Identify which cell holds the provided text, then report its (x, y) central coordinate. 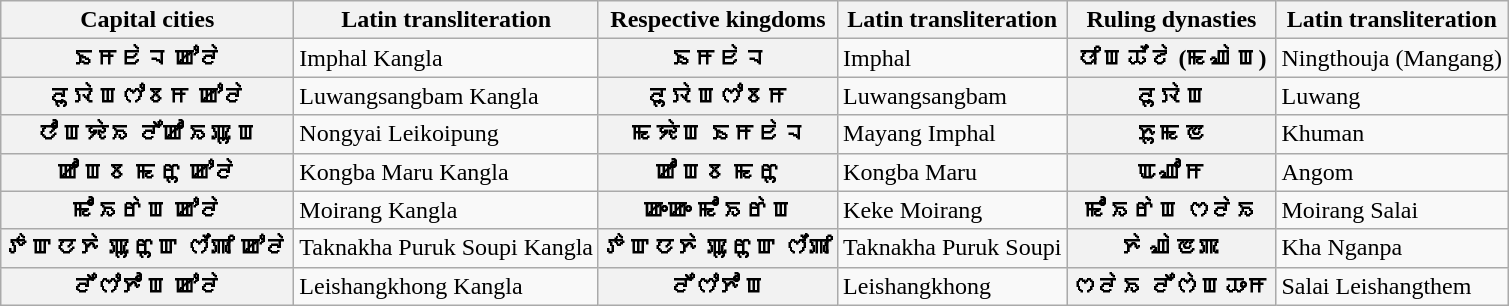
Taknakha Puruk Soupi (952, 248)
Taknakha Puruk Soupi Kangla (446, 248)
Salai Leishangthem (1392, 286)
ꯁꯂꯥꯢ ꯂꯩꯁꯥꯡꯊꯦꯝ (1172, 286)
ꯑꯉꯣꯝ (1172, 172)
ꯃꯣꯢꯔꯥꯡ ꯁꯂꯥꯢ (1172, 210)
Imphal (952, 58)
ꯅꯣꯡꯌꯥꯢ ꯂꯩꯀꯣꯢꯄꯨꯡ (148, 134)
Leishangkhong Kangla (446, 286)
ꯅꯤꯡꯊꯧꯖꯥ (ꯃꯉꯥꯡ) (1172, 58)
ꯈꯥ ꯉꯥꯟꯄ (1172, 248)
Moirang Kangla (446, 210)
ꯂꯨꯋꯥꯡꯁꯪꯕꯝ ꯀꯪꯂꯥ (148, 96)
ꯀꯣꯡꯕ ꯃꯔꯨ ꯀꯪꯂꯥ (148, 172)
Kongba Maru Kangla (446, 172)
Luwangsangbam Kangla (446, 96)
Ruling dynasties (1172, 20)
Leishangkhong (952, 286)
Angom (1392, 172)
Kongba Maru (952, 172)
ꯂꯨꯋꯥꯡꯁꯪꯕꯝ (718, 96)
ꯏꯝꯐꯥꯜ (718, 58)
Nongyai Leikoipung (446, 134)
Ningthouja (Mangang) (1392, 58)
ꯂꯩꯁꯪꯈꯣꯡ ꯀꯪꯂꯥ (148, 286)
ꯀꯦꯀꯦ ꯃꯣꯢꯔꯥꯡ (718, 210)
Kha Nganpa (1392, 248)
ꯃꯣꯢꯔꯥꯡ ꯀꯪꯂꯥ (148, 210)
Luwangsangbam (952, 96)
ꯂꯨꯋꯥꯡ (1172, 96)
ꯃꯌꯥꯡ ꯏꯝꯐꯥꯜ (718, 134)
ꯇꯥꯛꯅꯈꯥ ꯄꯨꯔꯨꯛ ꯁꯧꯄꯤ ꯀꯪꯂꯥ (148, 248)
ꯏꯝꯐꯥꯜ ꯀꯪꯂꯥ (148, 58)
Capital cities (148, 20)
Moirang Salai (1392, 210)
ꯇꯥꯛꯅꯈꯥ ꯄꯨꯔꯨꯛ ꯁꯧꯄꯤ (718, 248)
ꯈꯨꯃꯟ (1172, 134)
Khuman (1392, 134)
Keke Moirang (952, 210)
Luwang (1392, 96)
Respective kingdoms (718, 20)
Mayang Imphal (952, 134)
ꯂꯩꯁꯪꯈꯣꯡ (718, 286)
ꯀꯣꯡꯕ ꯃꯔꯨ (718, 172)
Imphal Kangla (446, 58)
